Pinpoint the cell where the given text exists, returning its (x, y) midpoint coordinate. 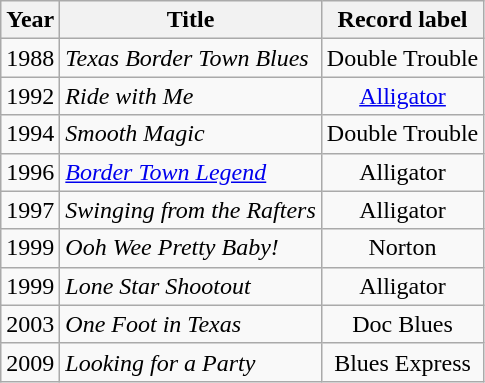
Smooth Magic (191, 134)
Doc Blues (402, 324)
1988 (30, 58)
Norton (402, 248)
1994 (30, 134)
1992 (30, 96)
2003 (30, 324)
Year (30, 20)
Record label (402, 20)
Ride with Me (191, 96)
Blues Express (402, 362)
Ooh Wee Pretty Baby! (191, 248)
Texas Border Town Blues (191, 58)
2009 (30, 362)
Border Town Legend (191, 172)
Lone Star Shootout (191, 286)
Title (191, 20)
One Foot in Texas (191, 324)
Swinging from the Rafters (191, 210)
1997 (30, 210)
1996 (30, 172)
Looking for a Party (191, 362)
